From the cell containing the given text, extract its center point as [x, y] coordinate. 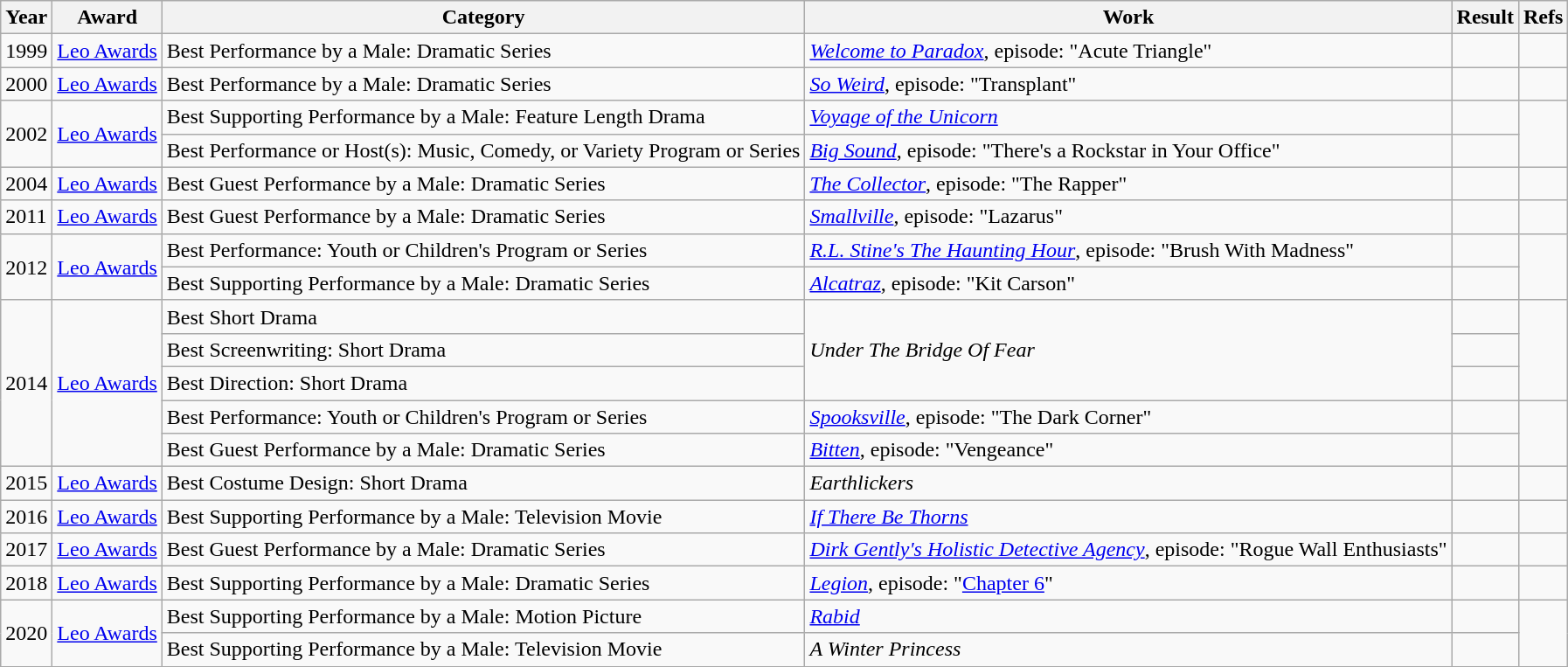
Earthlickers [1128, 483]
Best Costume Design: Short Drama [483, 483]
2000 [26, 84]
2002 [26, 134]
Best Screenwriting: Short Drama [483, 350]
2016 [26, 517]
2015 [26, 483]
2014 [26, 383]
1999 [26, 51]
Spooksville, episode: "The Dark Corner" [1128, 417]
Legion, episode: "Chapter 6" [1128, 583]
2011 [26, 217]
R.L. Stine's The Haunting Hour, episode: "Brush With Madness" [1128, 250]
2012 [26, 267]
2004 [26, 184]
Smallville, episode: "Lazarus" [1128, 217]
Best Performance or Host(s): Music, Comedy, or Variety Program or Series [483, 150]
Work [1128, 17]
Best Supporting Performance by a Male: Feature Length Drama [483, 117]
Welcome to Paradox, episode: "Acute Triangle" [1128, 51]
2018 [26, 583]
Award [108, 17]
Alcatraz, episode: "Kit Carson" [1128, 283]
Under The Bridge Of Fear [1128, 350]
Rabid [1128, 616]
A Winter Princess [1128, 650]
Best Short Drama [483, 316]
The Collector, episode: "The Rapper" [1128, 184]
Dirk Gently's Holistic Detective Agency, episode: "Rogue Wall Enthusiasts" [1128, 550]
Voyage of the Unicorn [1128, 117]
Best Direction: Short Drama [483, 383]
Result [1485, 17]
Year [26, 17]
2017 [26, 550]
Refs [1543, 17]
2020 [26, 633]
Best Supporting Performance by a Male: Motion Picture [483, 616]
Big Sound, episode: "There's a Rockstar in Your Office" [1128, 150]
So Weird, episode: "Transplant" [1128, 84]
Category [483, 17]
Bitten, episode: "Vengeance" [1128, 450]
If There Be Thorns [1128, 517]
